Determine the [X, Y] coordinate at the center of the cell enclosing the given text.  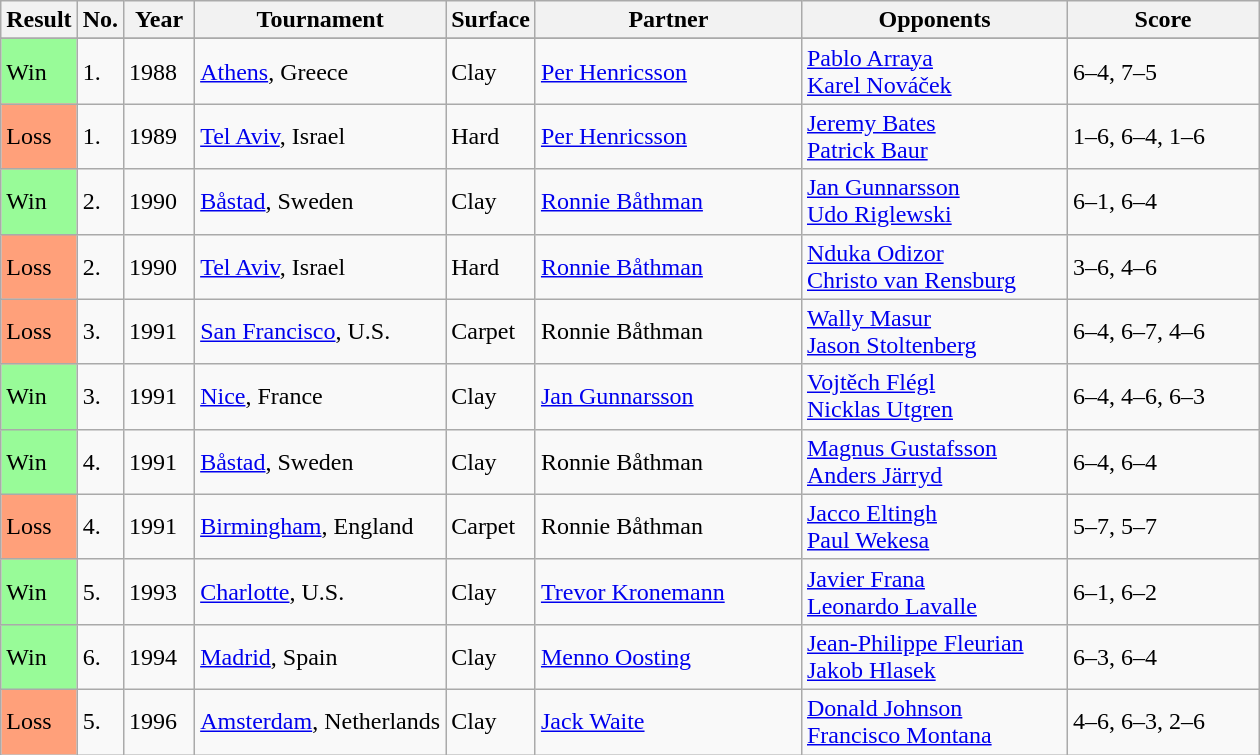
Tournament [320, 20]
6–4, 4–6, 6–3 [1164, 396]
Year [160, 20]
Vojtěch Flégl Nicklas Utgren [934, 396]
Magnus Gustafsson Anders Järryd [934, 462]
4–6, 6–3, 2–6 [1164, 722]
Nice, France [320, 396]
6. [100, 656]
Surface [491, 20]
Wally Masur Jason Stoltenberg [934, 332]
Amsterdam, Netherlands [320, 722]
Partner [668, 20]
Menno Oosting [668, 656]
Jan Gunnarsson [668, 396]
3–6, 4–6 [1164, 266]
Birmingham, England [320, 526]
Jeremy Bates Patrick Baur [934, 136]
1994 [160, 656]
Jean-Philippe Fleurian Jakob Hlasek [934, 656]
6–4, 7–5 [1164, 72]
San Francisco, U.S. [320, 332]
1993 [160, 592]
Opponents [934, 20]
Result [39, 20]
5–7, 5–7 [1164, 526]
6–1, 6–2 [1164, 592]
1988 [160, 72]
Javier Frana Leonardo Lavalle [934, 592]
1–6, 6–4, 1–6 [1164, 136]
No. [100, 20]
Madrid, Spain [320, 656]
1996 [160, 722]
6–3, 6–4 [1164, 656]
1989 [160, 136]
6–1, 6–4 [1164, 202]
6–4, 6–7, 4–6 [1164, 332]
Jan Gunnarsson Udo Riglewski [934, 202]
Athens, Greece [320, 72]
Score [1164, 20]
Jack Waite [668, 722]
Pablo Arraya Karel Nováček [934, 72]
Nduka Odizor Christo van Rensburg [934, 266]
Charlotte, U.S. [320, 592]
Jacco Eltingh Paul Wekesa [934, 526]
Donald Johnson Francisco Montana [934, 722]
6–4, 6–4 [1164, 462]
Trevor Kronemann [668, 592]
